Determine the (X, Y) coordinate at the center of the cell enclosing the given text.  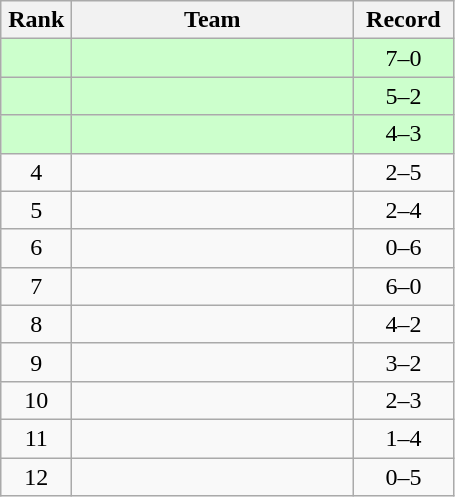
2–5 (404, 172)
Record (404, 20)
6 (36, 248)
2–4 (404, 210)
7–0 (404, 58)
2–3 (404, 400)
4 (36, 172)
Team (212, 20)
5–2 (404, 96)
4–3 (404, 134)
9 (36, 362)
7 (36, 286)
5 (36, 210)
Rank (36, 20)
3–2 (404, 362)
1–4 (404, 438)
6–0 (404, 286)
0–6 (404, 248)
11 (36, 438)
10 (36, 400)
8 (36, 324)
4–2 (404, 324)
0–5 (404, 477)
12 (36, 477)
